Scan for the cell matching the given text and deliver its [X, Y] coordinate at center. 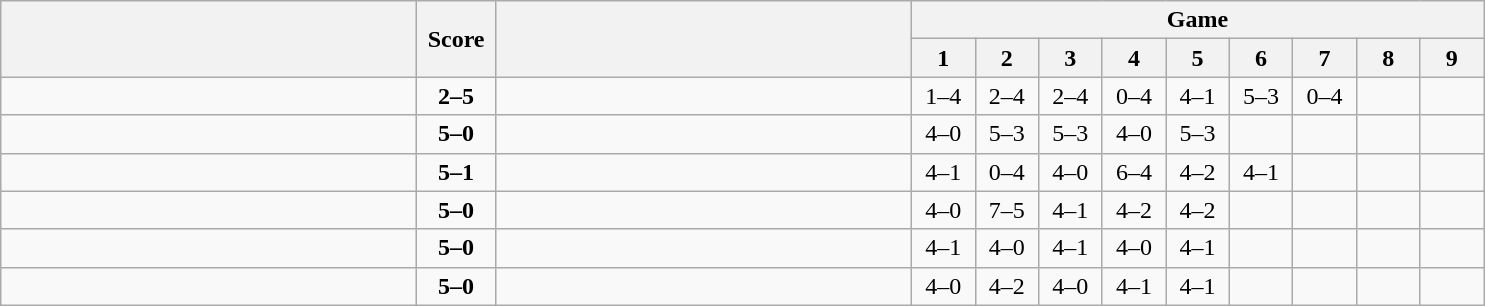
6 [1261, 58]
9 [1452, 58]
4 [1134, 58]
7 [1325, 58]
2 [1007, 58]
5–1 [456, 172]
7–5 [1007, 210]
Game [1197, 20]
2–5 [456, 96]
8 [1388, 58]
1 [943, 58]
6–4 [1134, 172]
3 [1071, 58]
Score [456, 39]
5 [1198, 58]
1–4 [943, 96]
